Pinpoint the cell where the given text exists, returning its (X, Y) midpoint coordinate. 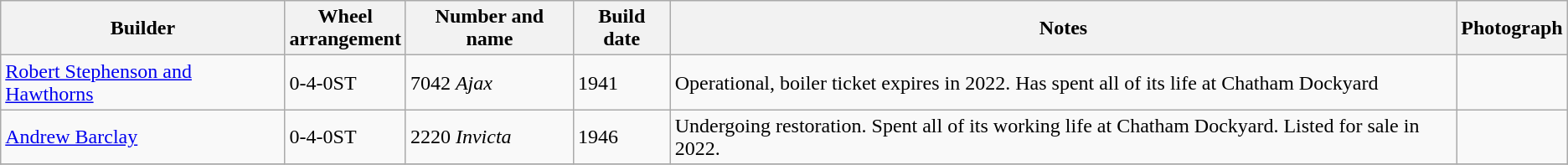
Operational, boiler ticket expires in 2022. Has spent all of its life at Chatham Dockyard (1064, 82)
Andrew Barclay (142, 137)
Wheelarrangement (345, 28)
7042 Ajax (489, 82)
1941 (622, 82)
Notes (1064, 28)
Number and name (489, 28)
Photograph (1512, 28)
2220 Invicta (489, 137)
Builder (142, 28)
Undergoing restoration. Spent all of its working life at Chatham Dockyard. Listed for sale in 2022. (1064, 137)
1946 (622, 137)
Build date (622, 28)
Robert Stephenson and Hawthorns (142, 82)
